Return [x, y] of the center of cell containing provided text 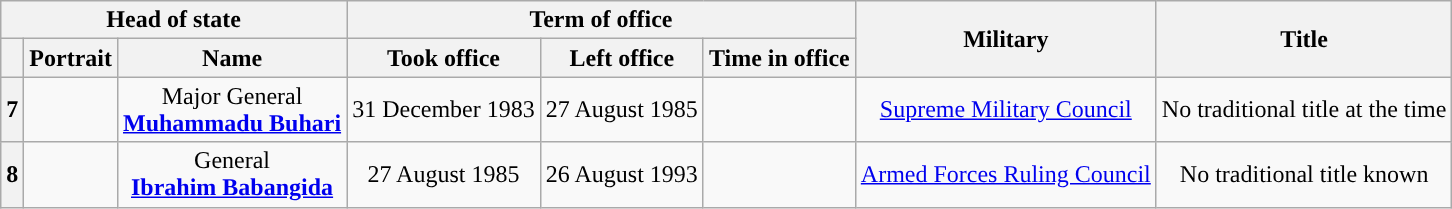
Armed Forces Ruling Council [1006, 174]
Portrait [71, 58]
No traditional title known [1304, 174]
7 [12, 110]
Took office [444, 58]
No traditional title at the time [1304, 110]
Supreme Military Council [1006, 110]
26 August 1993 [622, 174]
Major GeneralMuhammadu Buhari [232, 110]
Name [232, 58]
GeneralIbrahim Babangida [232, 174]
Left office [622, 58]
Time in office [779, 58]
31 December 1983 [444, 110]
Term of office [602, 20]
8 [12, 174]
Military [1006, 39]
Title [1304, 39]
Head of state [174, 20]
